Identify which cell holds the provided text, then report its [X, Y] central coordinate. 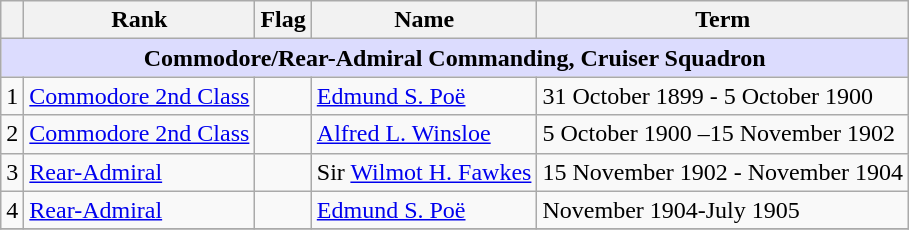
2 [12, 134]
Sir Wilmot H. Fawkes [424, 172]
Rank [140, 20]
15 November 1902 - November 1904 [723, 172]
November 1904-July 1905 [723, 210]
Alfred L. Winsloe [424, 134]
3 [12, 172]
1 [12, 96]
4 [12, 210]
Name [424, 20]
Commodore/Rear-Admiral Commanding, Cruiser Squadron [455, 58]
Flag [283, 20]
Term [723, 20]
31 October 1899 - 5 October 1900 [723, 96]
5 October 1900 –15 November 1902 [723, 134]
